Pinpoint the cell where the given text exists, returning its (x, y) midpoint coordinate. 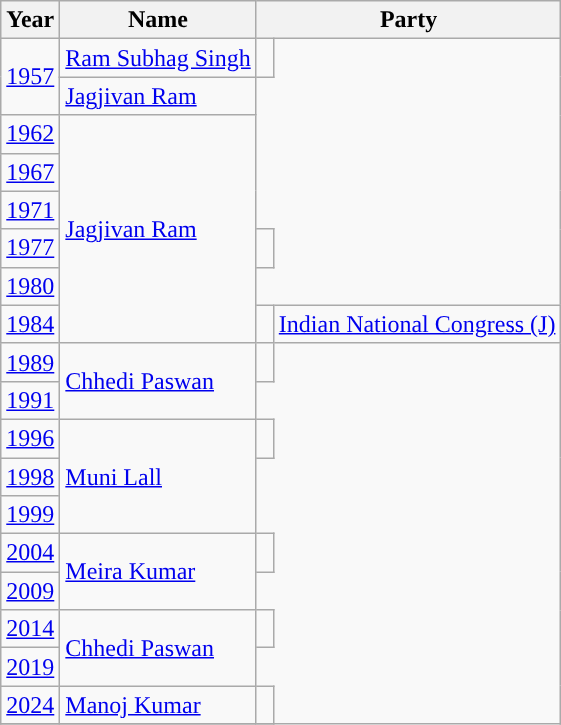
2019 (30, 667)
Indian National Congress (J) (417, 324)
2004 (30, 553)
1996 (30, 438)
1998 (30, 477)
1999 (30, 515)
Manoj Kumar (158, 705)
Muni Lall (158, 476)
Party (408, 20)
Name (158, 20)
1971 (30, 210)
Year (30, 20)
1984 (30, 324)
2014 (30, 629)
Meira Kumar (158, 572)
1977 (30, 248)
2024 (30, 705)
2009 (30, 591)
1962 (30, 134)
1991 (30, 400)
1980 (30, 286)
Ram Subhag Singh (158, 58)
1957 (30, 77)
1967 (30, 172)
1989 (30, 362)
